Extract the [X, Y] coordinate from the center of the cell holding the provided text.  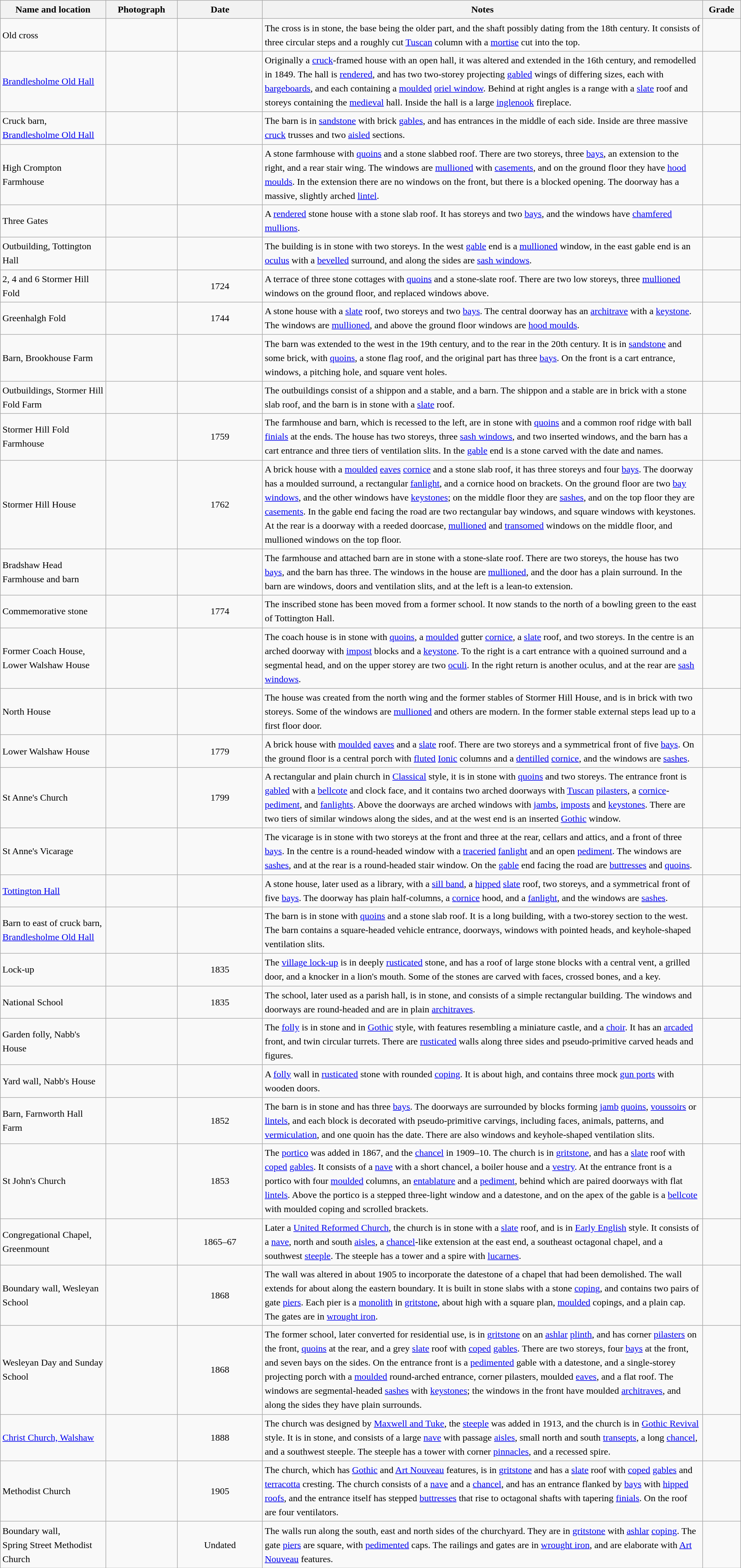
1762 [220, 505]
Former Coach House,Lower Walshaw House [53, 658]
1724 [220, 286]
Wesleyan Day and Sunday School [53, 1370]
1759 [220, 437]
North House [53, 712]
1905 [220, 1491]
Notes [482, 9]
Outbuilding, Tottington Hall [53, 253]
1744 [220, 318]
A rendered stone house with a stone slab roof. It has storeys and two bays, and the windows have chamfered mullions. [482, 221]
Cruck barn, Brandlesholme Old Hall [53, 128]
Stormer Hill Fold Farmhouse [53, 437]
1853 [220, 1181]
Grade [721, 9]
Commemorative stone [53, 612]
Boundary wall,Spring Street Methodist Church [53, 1545]
Lower Walshaw House [53, 751]
Brandlesholme Old Hall [53, 81]
St Anne's Church [53, 798]
Boundary wall, Wesleyan School [53, 1296]
High Crompton Farmhouse [53, 174]
Christ Church, Walshaw [53, 1438]
The inscribed stone has been moved from a former school. It now stands to the north of a bowling green to the east of Tottington Hall. [482, 612]
1888 [220, 1438]
Barn, Brookhouse Farm [53, 358]
St John's Church [53, 1181]
Date [220, 9]
Stormer Hill House [53, 505]
Tottington Hall [53, 891]
Yard wall, Nabb's House [53, 1081]
1852 [220, 1121]
Bradshaw Head Farmhouse and barn [53, 572]
Photograph [141, 9]
A folly wall in rusticated stone with rounded coping. It is about high, and contains three mock gun ports with wooden doors. [482, 1081]
Methodist Church [53, 1491]
Outbuildings, Stormer Hill Fold Farm [53, 397]
Congregational Chapel, Greenmount [53, 1242]
2, 4 and 6 Stormer Hill Fold [53, 286]
National School [53, 1002]
Old cross [53, 35]
Greenhalgh Fold [53, 318]
Garden folly, Nabb's House [53, 1042]
1799 [220, 798]
1779 [220, 751]
1774 [220, 612]
Barn to east of cruck barn,Brandlesholme Old Hall [53, 930]
1865–67 [220, 1242]
Three Gates [53, 221]
St Anne's Vicarage [53, 851]
Lock-up [53, 970]
Name and location [53, 9]
Undated [220, 1545]
Barn, Farnworth Hall Farm [53, 1121]
